Capture the cell that displays the provided text and extract its (X, Y) central coordinate. 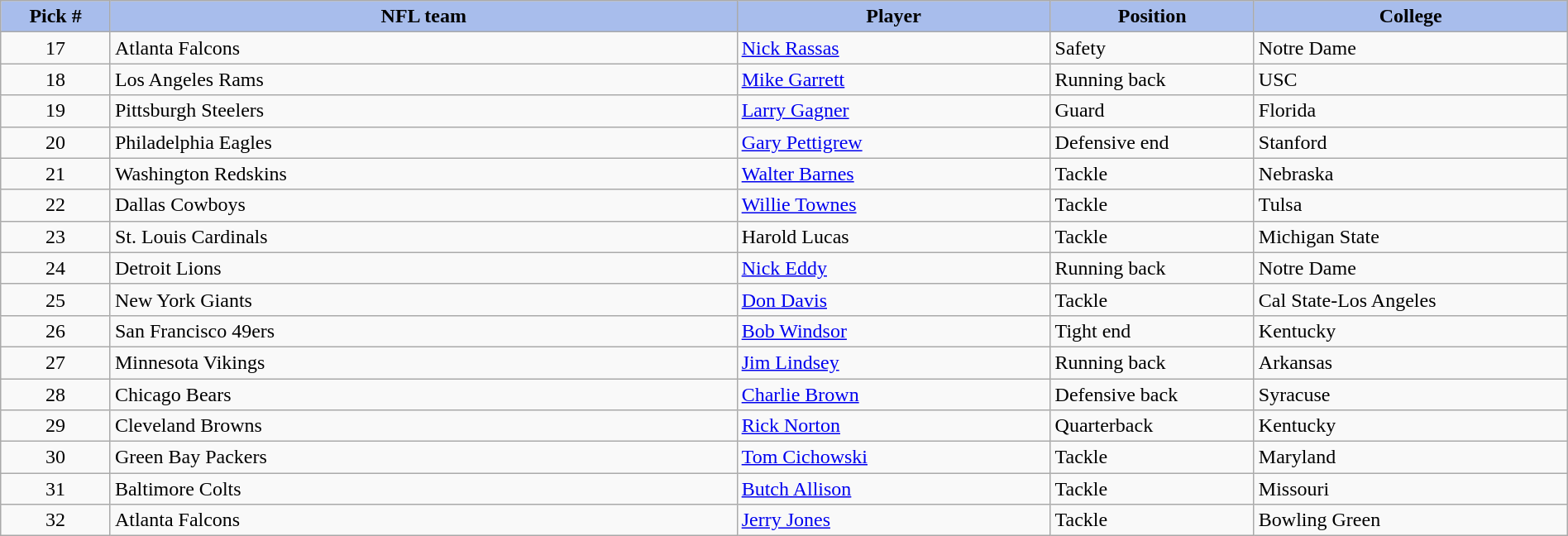
Quarterback (1152, 426)
Walter Barnes (893, 174)
Gary Pettigrew (893, 142)
Arkansas (1411, 362)
College (1411, 17)
Philadelphia Eagles (423, 142)
21 (56, 174)
25 (56, 299)
Syracuse (1411, 395)
Harold Lucas (893, 237)
Safety (1152, 48)
Player (893, 17)
Defensive end (1152, 142)
Detroit Lions (423, 268)
Cleveland Browns (423, 426)
22 (56, 205)
28 (56, 395)
19 (56, 111)
Willie Townes (893, 205)
Tom Cichowski (893, 457)
Nick Rassas (893, 48)
Rick Norton (893, 426)
Butch Allison (893, 489)
Green Bay Packers (423, 457)
St. Louis Cardinals (423, 237)
24 (56, 268)
32 (56, 520)
Position (1152, 17)
Tulsa (1411, 205)
Tight end (1152, 331)
Nick Eddy (893, 268)
Dallas Cowboys (423, 205)
Michigan State (1411, 237)
18 (56, 79)
Baltimore Colts (423, 489)
Washington Redskins (423, 174)
Missouri (1411, 489)
NFL team (423, 17)
29 (56, 426)
Jerry Jones (893, 520)
Florida (1411, 111)
New York Giants (423, 299)
Pittsburgh Steelers (423, 111)
Bowling Green (1411, 520)
Jim Lindsey (893, 362)
Don Davis (893, 299)
Larry Gagner (893, 111)
Nebraska (1411, 174)
Maryland (1411, 457)
20 (56, 142)
17 (56, 48)
Minnesota Vikings (423, 362)
Mike Garrett (893, 79)
27 (56, 362)
31 (56, 489)
26 (56, 331)
Guard (1152, 111)
Bob Windsor (893, 331)
23 (56, 237)
Chicago Bears (423, 395)
30 (56, 457)
USC (1411, 79)
Cal State-Los Angeles (1411, 299)
Charlie Brown (893, 395)
San Francisco 49ers (423, 331)
Los Angeles Rams (423, 79)
Defensive back (1152, 395)
Pick # (56, 17)
Stanford (1411, 142)
